Pinpoint the cell where the given text exists, returning its [X, Y] midpoint coordinate. 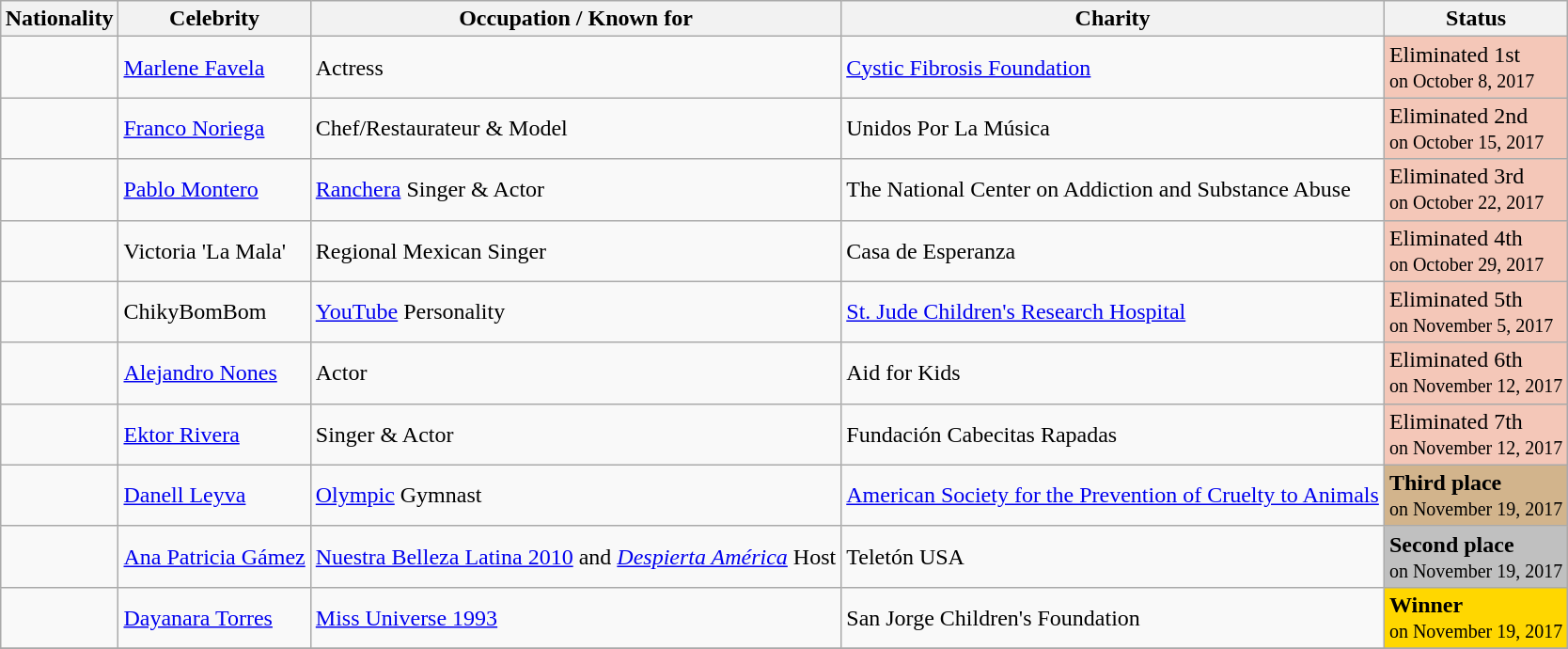
Olympic Gymnast [575, 495]
Miss Universe 1993 [575, 617]
Regional Mexican Singer [575, 250]
Aid for Kids [1113, 372]
Chef/Restaurateur & Model [575, 128]
Eliminated 5thon November 5, 2017 [1476, 312]
Eliminated 1ston October 8, 2017 [1476, 68]
Victoria 'La Mala' [214, 250]
YouTube Personality [575, 312]
Eliminated 4thon October 29, 2017 [1476, 250]
Second placeon November 19, 2017 [1476, 557]
Ana Patricia Gámez [214, 557]
Celebrity [214, 19]
American Society for the Prevention of Cruelty to Animals [1113, 495]
Cystic Fibrosis Foundation [1113, 68]
Ektor Rivera [214, 435]
Pablo Montero [214, 190]
ChikyBomBom [214, 312]
Unidos Por La Música [1113, 128]
Eliminated 7thon November 12, 2017 [1476, 435]
Actor [575, 372]
Singer & Actor [575, 435]
St. Jude Children's Research Hospital [1113, 312]
Nuestra Belleza Latina 2010 and Despierta América Host [575, 557]
Alejandro Nones [214, 372]
Occupation / Known for [575, 19]
Dayanara Torres [214, 617]
Danell Leyva [214, 495]
Actress [575, 68]
Fundación Cabecitas Rapadas [1113, 435]
Eliminated 6thon November 12, 2017 [1476, 372]
San Jorge Children's Foundation [1113, 617]
Eliminated 3rdon October 22, 2017 [1476, 190]
Ranchera Singer & Actor [575, 190]
Nationality [59, 19]
Eliminated 2ndon October 15, 2017 [1476, 128]
Casa de Esperanza [1113, 250]
The National Center on Addiction and Substance Abuse [1113, 190]
Status [1476, 19]
Marlene Favela [214, 68]
Teletón USA [1113, 557]
Franco Noriega [214, 128]
Charity [1113, 19]
Winneron November 19, 2017 [1476, 617]
Third placeon November 19, 2017 [1476, 495]
